Extract the (x, y) coordinate from the center of the cell holding the provided text.  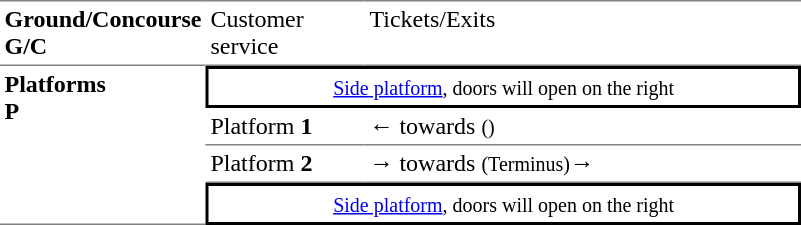
Tickets/Exits (583, 33)
← towards () (583, 127)
PlatformsP (103, 146)
→ towards (Terminus)→ (583, 165)
Customer service (286, 33)
Ground/ConcourseG/C (103, 33)
Platform 2 (286, 165)
Platform 1 (286, 127)
